Scan for the cell matching the given text and deliver its (x, y) coordinate at center. 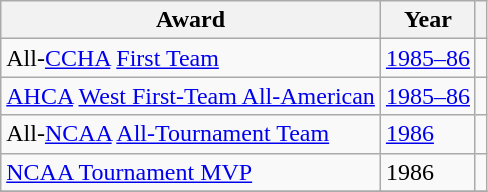
AHCA West First-Team All-American (191, 96)
NCAA Tournament MVP (191, 172)
Award (191, 20)
All-CCHA First Team (191, 58)
Year (428, 20)
All-NCAA All-Tournament Team (191, 134)
